Extract the [x, y] coordinate from the center of the cell holding the provided text.  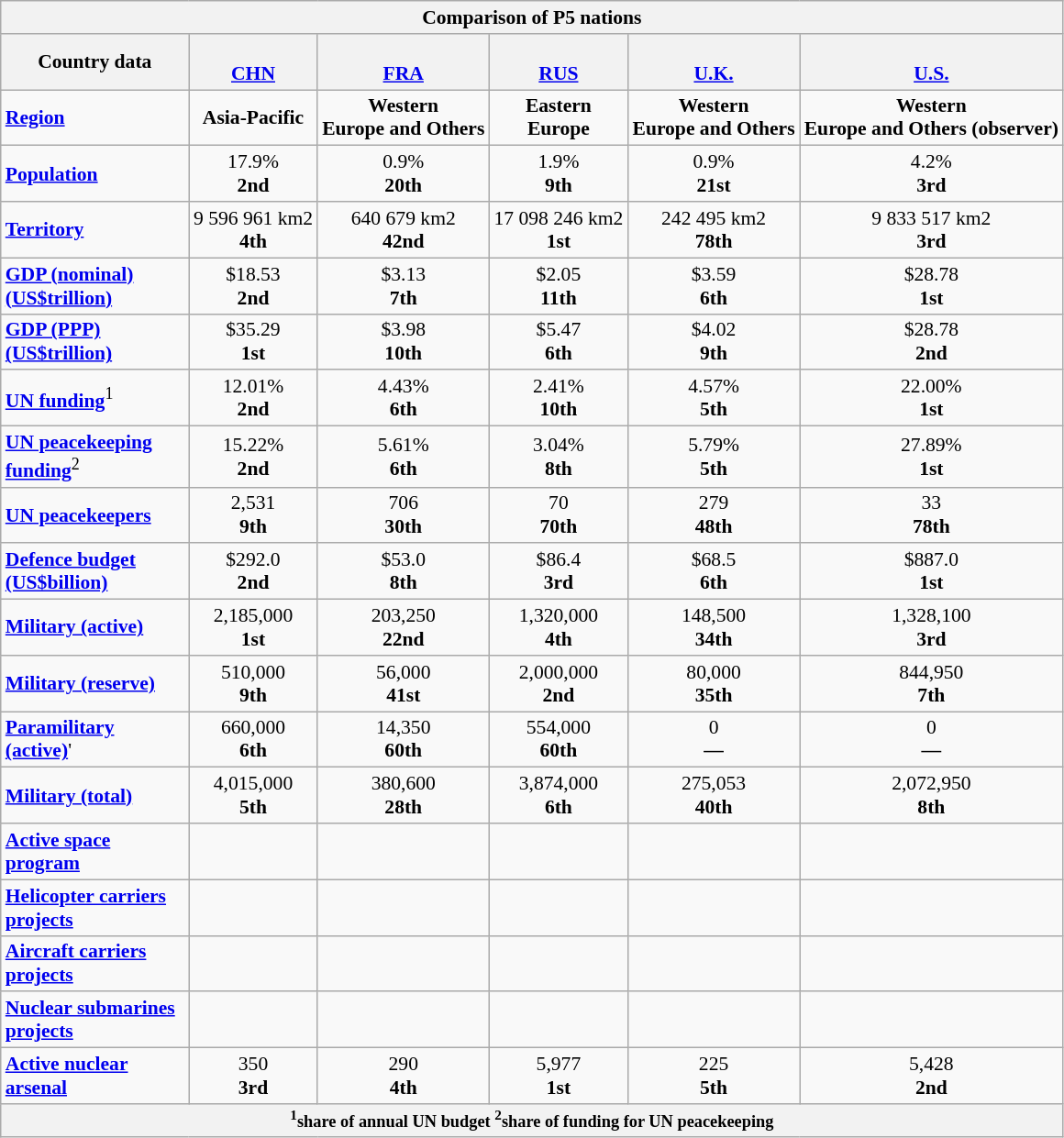
7070th [558, 515]
660,0006th [253, 739]
0.9%20th [404, 174]
1,328,1003rd [932, 627]
242 495 km278th [714, 229]
5,9771st [558, 1077]
554,00060th [558, 739]
80,00035th [714, 684]
$3.9810th [404, 341]
5.79%5th [714, 457]
$53.08th [404, 572]
275,05340th [714, 796]
Helicopter carriers projects [95, 908]
22.00%1st [932, 398]
Aircraft carriers projects [95, 963]
12.01%2nd [253, 398]
$35.291st [253, 341]
2.41%10th [558, 398]
U.K. [714, 62]
27948th [714, 515]
3,874,0006th [558, 796]
9 833 517 km23rd [932, 229]
UN peacekeeping funding2 [95, 457]
56,00041st [404, 684]
$887.01st [932, 572]
2904th [404, 1077]
$2.0511th [558, 286]
$5.476th [558, 341]
Paramilitary (active)' [95, 739]
0.9%21st [714, 174]
5.61%6th [404, 457]
U.S. [932, 62]
$292.02nd [253, 572]
Defence budget (US$billion) [95, 572]
$4.029th [714, 341]
640 679 km242nd [404, 229]
380,60028th [404, 796]
3503rd [253, 1077]
WesternEurope and Others (observer) [932, 117]
$68.56th [714, 572]
GDP (PPP) (US$trillion) [95, 341]
4.2%3rd [932, 174]
$3.137th [404, 286]
510,0009th [253, 684]
9 596 961 km24th [253, 229]
FRA [404, 62]
3378th [932, 515]
Military (active) [95, 627]
GDP (nominal) (US$trillion) [95, 286]
EasternEurope [558, 117]
Active space program [95, 851]
4.57%5th [714, 398]
2,185,0001st [253, 627]
4.43%6th [404, 398]
27.89%1st [932, 457]
15.22%2nd [253, 457]
203,25022nd [404, 627]
17.9%2nd [253, 174]
5,4282nd [932, 1077]
$86.43rd [558, 572]
14,35060th [404, 739]
RUS [558, 62]
2,5319th [253, 515]
$28.782nd [932, 341]
3.04%8th [558, 457]
1,320,0004th [558, 627]
Region [95, 117]
UN funding1 [95, 398]
Military (reserve) [95, 684]
$18.532nd [253, 286]
70630th [404, 515]
Country data [95, 62]
2,072,9508th [932, 796]
148,50034th [714, 627]
$3.596th [714, 286]
Nuclear submarines projects [95, 1020]
UN peacekeepers [95, 515]
17 098 246 km21st [558, 229]
CHN [253, 62]
1share of annual UN budget 2share of funding for UN peacekeeping [532, 1121]
2255th [714, 1077]
Military (total) [95, 796]
Comparison of P5 nations [532, 17]
Asia-Pacific [253, 117]
$28.781st [932, 286]
1.9%9th [558, 174]
Active nuclear arsenal [95, 1077]
Territory [95, 229]
Population [95, 174]
844,9507th [932, 684]
2,000,0002nd [558, 684]
4,015,0005th [253, 796]
